Provide the (X, Y) coordinate of the cell's center where the given text is located.  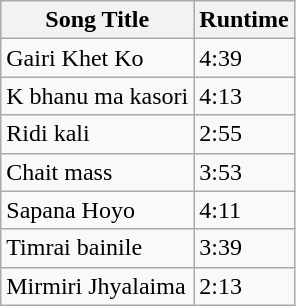
Sapana Hoyo (98, 210)
K bhanu ma kasori (98, 96)
4:13 (244, 96)
Mirmiri Jhyalaima (98, 286)
2:13 (244, 286)
4:39 (244, 58)
Ridi kali (98, 134)
3:39 (244, 248)
Runtime (244, 20)
2:55 (244, 134)
Gairi Khet Ko (98, 58)
Song Title (98, 20)
3:53 (244, 172)
Timrai bainile (98, 248)
Chait mass (98, 172)
4:11 (244, 210)
